Capture the cell that displays the provided text and extract its (x, y) central coordinate. 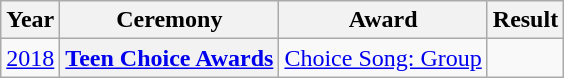
Teen Choice Awards (170, 58)
Choice Song: Group (383, 58)
2018 (30, 58)
Result (525, 20)
Year (30, 20)
Award (383, 20)
Ceremony (170, 20)
